Return the [x, y] coordinate for the center point of the cell that contains the specified text.  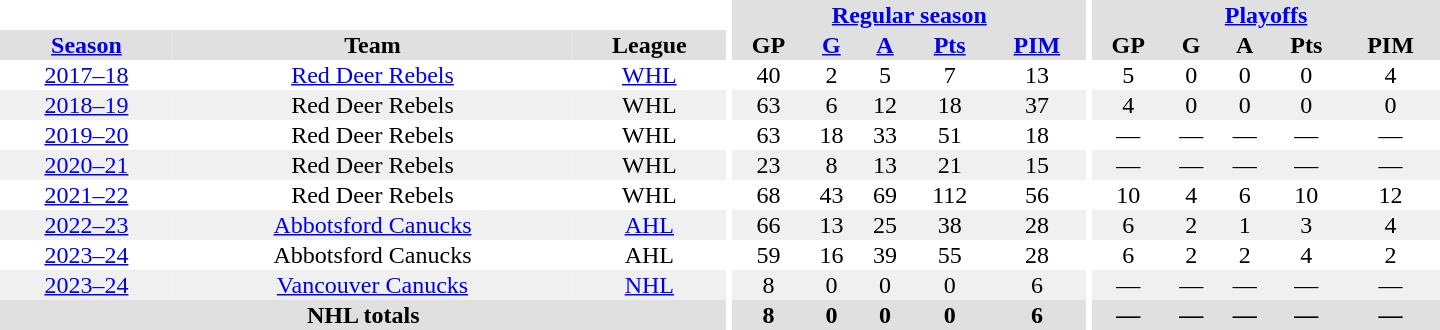
56 [1038, 195]
NHL totals [363, 315]
2017–18 [86, 75]
7 [950, 75]
2020–21 [86, 165]
21 [950, 165]
25 [885, 225]
Team [372, 45]
68 [768, 195]
2019–20 [86, 135]
3 [1307, 225]
69 [885, 195]
37 [1038, 105]
16 [832, 255]
23 [768, 165]
66 [768, 225]
2022–23 [86, 225]
Regular season [909, 15]
39 [885, 255]
38 [950, 225]
40 [768, 75]
Vancouver Canucks [372, 285]
2018–19 [86, 105]
League [649, 45]
51 [950, 135]
2021–22 [86, 195]
Season [86, 45]
33 [885, 135]
59 [768, 255]
43 [832, 195]
Playoffs [1266, 15]
112 [950, 195]
1 [1245, 225]
55 [950, 255]
15 [1038, 165]
NHL [649, 285]
